Determine the [X, Y] coordinate at the center of the cell enclosing the given text.  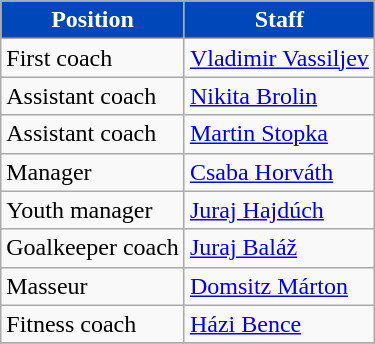
Fitness coach [93, 324]
Vladimir Vassiljev [279, 58]
Juraj Hajdúch [279, 210]
Youth manager [93, 210]
Manager [93, 172]
Domsitz Márton [279, 286]
Juraj Baláž [279, 248]
First coach [93, 58]
Házi Bence [279, 324]
Masseur [93, 286]
Martin Stopka [279, 134]
Csaba Horváth [279, 172]
Goalkeeper coach [93, 248]
Staff [279, 20]
Position [93, 20]
Nikita Brolin [279, 96]
